Return (x, y) of the center of cell containing provided text 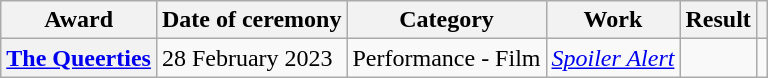
Result (718, 20)
28 February 2023 (252, 58)
Performance - Film (446, 58)
Work (613, 20)
Date of ceremony (252, 20)
Category (446, 20)
Spoiler Alert (613, 58)
Award (79, 20)
The Queerties (79, 58)
